Determine the [x, y] coordinate at the center of the cell enclosing the given text.  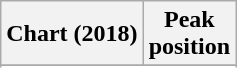
Chart (2018) [72, 34]
Peakposition [189, 34]
